Locate the cell with the specified text and output its (X, Y) center coordinate. 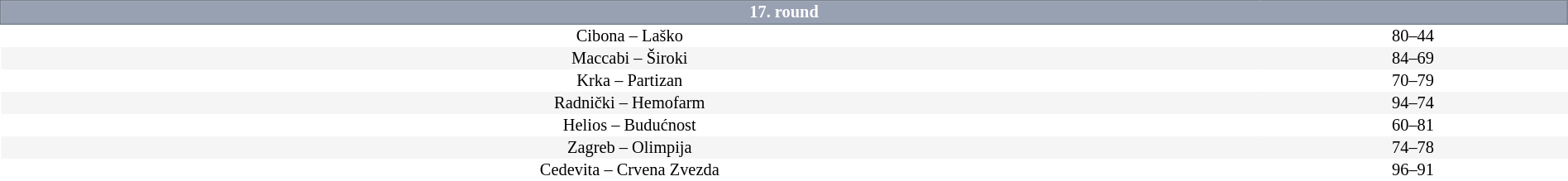
74–78 (1413, 147)
Krka – Partizan (630, 81)
96–91 (1413, 170)
94–74 (1413, 102)
84–69 (1413, 58)
Helios – Budućnost (630, 126)
Cibona – Laško (630, 36)
80–44 (1413, 36)
60–81 (1413, 126)
Radnički – Hemofarm (630, 102)
17. round (784, 12)
Zagreb – Olimpija (630, 147)
Maccabi – Široki (630, 58)
Cedevita – Crvena Zvezda (630, 170)
70–79 (1413, 81)
